Detect which cell encompasses the target text, then output its (x, y) center coordinate. 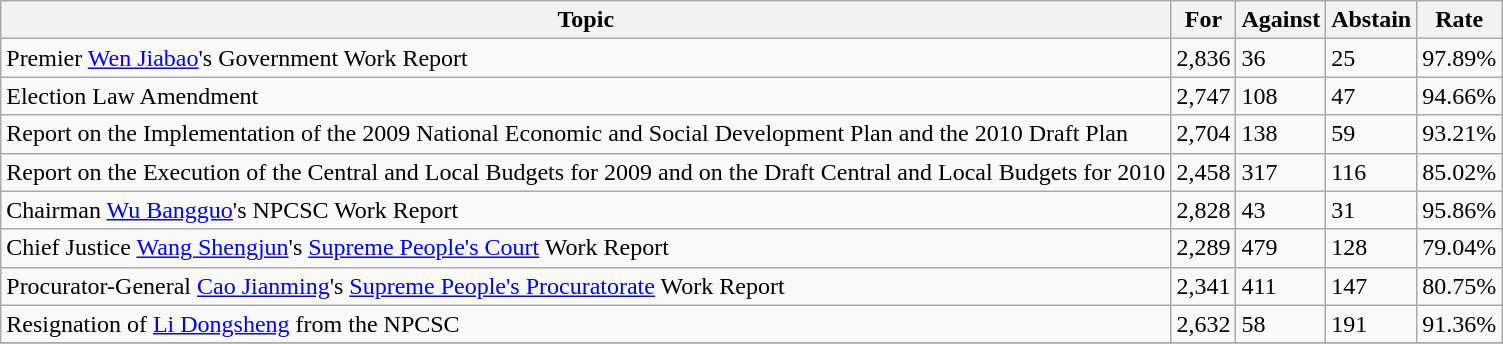
94.66% (1460, 96)
31 (1372, 210)
2,458 (1204, 172)
79.04% (1460, 248)
Premier Wen Jiabao's Government Work Report (586, 58)
Chief Justice Wang Shengjun's Supreme People's Court Work Report (586, 248)
43 (1281, 210)
191 (1372, 324)
138 (1281, 134)
95.86% (1460, 210)
479 (1281, 248)
2,747 (1204, 96)
Report on the Implementation of the 2009 National Economic and Social Development Plan and the 2010 Draft Plan (586, 134)
Abstain (1372, 20)
93.21% (1460, 134)
59 (1372, 134)
97.89% (1460, 58)
Resignation of Li Dongsheng from the NPCSC (586, 324)
Topic (586, 20)
36 (1281, 58)
25 (1372, 58)
411 (1281, 286)
85.02% (1460, 172)
Election Law Amendment (586, 96)
80.75% (1460, 286)
2,836 (1204, 58)
Procurator-General Cao Jianming's Supreme People's Procuratorate Work Report (586, 286)
2,828 (1204, 210)
Against (1281, 20)
2,704 (1204, 134)
Report on the Execution of the Central and Local Budgets for 2009 and on the Draft Central and Local Budgets for 2010 (586, 172)
147 (1372, 286)
317 (1281, 172)
58 (1281, 324)
108 (1281, 96)
2,289 (1204, 248)
2,341 (1204, 286)
Rate (1460, 20)
47 (1372, 96)
For (1204, 20)
91.36% (1460, 324)
Chairman Wu Bangguo's NPCSC Work Report (586, 210)
128 (1372, 248)
116 (1372, 172)
2,632 (1204, 324)
